Scan for the cell matching the given text and deliver its [x, y] coordinate at center. 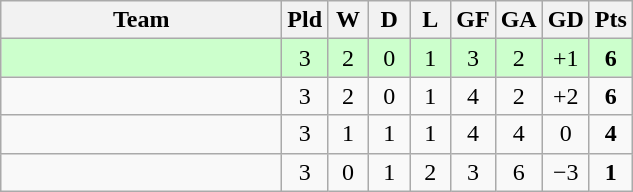
W [348, 20]
Pts [610, 20]
GA [518, 20]
GF [473, 20]
Team [142, 20]
L [430, 20]
−3 [566, 172]
+2 [566, 96]
D [390, 20]
GD [566, 20]
+1 [566, 58]
Pld [305, 20]
